Return (x, y) of the center of cell containing provided text 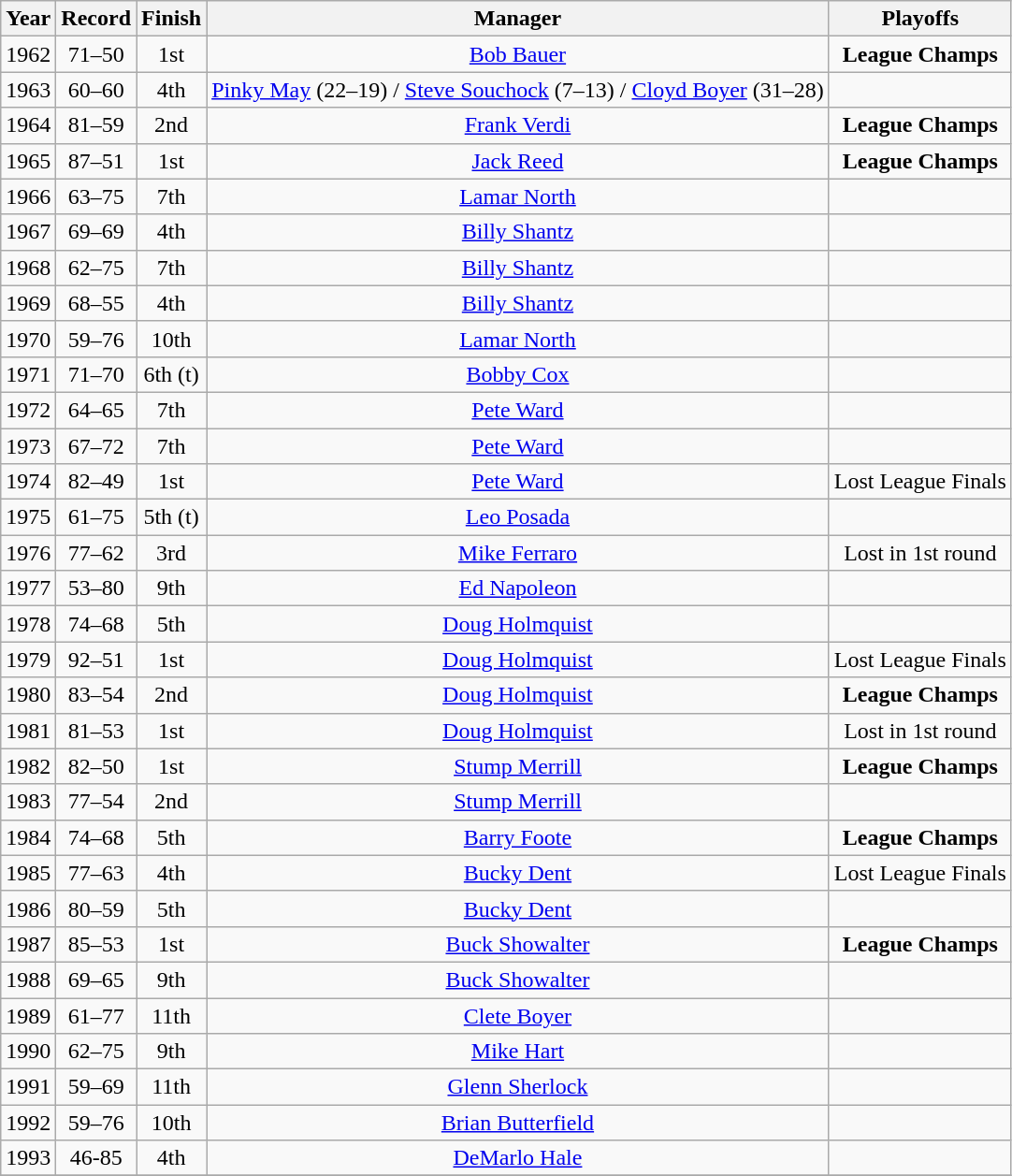
85–53 (96, 944)
1980 (28, 695)
61–77 (96, 1015)
1975 (28, 517)
Ed Napoleon (518, 588)
71–70 (96, 374)
1967 (28, 232)
1963 (28, 90)
1972 (28, 410)
1969 (28, 303)
1984 (28, 837)
80–59 (96, 908)
1993 (28, 1158)
5th (t) (172, 517)
Frank Verdi (518, 125)
Record (96, 19)
81–59 (96, 125)
Glenn Sherlock (518, 1087)
69–65 (96, 980)
60–60 (96, 90)
68–55 (96, 303)
Bobby Cox (518, 374)
77–62 (96, 553)
Playoffs (920, 19)
61–75 (96, 517)
69–69 (96, 232)
1973 (28, 446)
71–50 (96, 54)
Pinky May (22–19) / Steve Souchock (7–13) / Cloyd Boyer (31–28) (518, 90)
Mike Hart (518, 1052)
1986 (28, 908)
1979 (28, 660)
77–54 (96, 802)
83–54 (96, 695)
64–65 (96, 410)
1974 (28, 482)
77–63 (96, 873)
1965 (28, 161)
1988 (28, 980)
53–80 (96, 588)
1992 (28, 1123)
59–69 (96, 1087)
1991 (28, 1087)
DeMarlo Hale (518, 1158)
1977 (28, 588)
1978 (28, 624)
1981 (28, 731)
87–51 (96, 161)
81–53 (96, 731)
Manager (518, 19)
92–51 (96, 660)
1989 (28, 1015)
46-85 (96, 1158)
1964 (28, 125)
1971 (28, 374)
6th (t) (172, 374)
Bob Bauer (518, 54)
82–49 (96, 482)
1962 (28, 54)
Finish (172, 19)
1968 (28, 268)
67–72 (96, 446)
Jack Reed (518, 161)
1970 (28, 339)
Clete Boyer (518, 1015)
Year (28, 19)
1987 (28, 944)
1990 (28, 1052)
Leo Posada (518, 517)
Brian Butterfield (518, 1123)
1982 (28, 766)
1983 (28, 802)
1985 (28, 873)
82–50 (96, 766)
Barry Foote (518, 837)
1966 (28, 196)
1976 (28, 553)
Mike Ferraro (518, 553)
3rd (172, 553)
63–75 (96, 196)
